Determine the [x, y] coordinate at the center of the cell enclosing the given text.  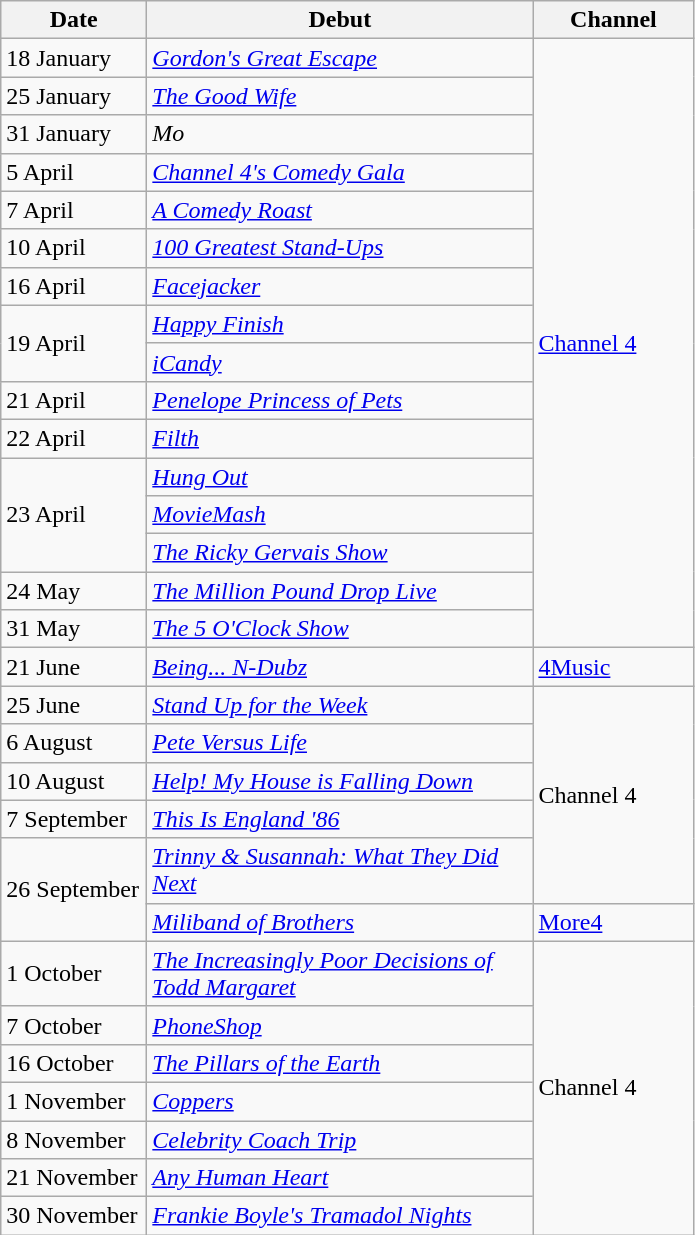
Channel 4's Comedy Gala [340, 172]
10 April [74, 248]
8 November [74, 1139]
More4 [614, 922]
Stand Up for the Week [340, 705]
6 August [74, 743]
18 January [74, 58]
MovieMash [340, 515]
100 Greatest Stand-Ups [340, 248]
Celebrity Coach Trip [340, 1139]
Being... N-Dubz [340, 667]
16 October [74, 1063]
25 January [74, 96]
23 April [74, 515]
Help! My House is Falling Down [340, 781]
Debut [340, 20]
19 April [74, 343]
7 April [74, 210]
Penelope Princess of Pets [340, 400]
Miliband of Brothers [340, 922]
10 August [74, 781]
31 January [74, 134]
The Ricky Gervais Show [340, 553]
Gordon's Great Escape [340, 58]
A Comedy Roast [340, 210]
Date [74, 20]
The Good Wife [340, 96]
Mo [340, 134]
Pete Versus Life [340, 743]
This Is England '86 [340, 819]
The Million Pound Drop Live [340, 591]
iCandy [340, 362]
5 April [74, 172]
21 June [74, 667]
The 5 O'Clock Show [340, 629]
7 October [74, 1025]
21 November [74, 1178]
1 October [74, 974]
Any Human Heart [340, 1178]
22 April [74, 438]
Filth [340, 438]
Facejacker [340, 286]
Coppers [340, 1101]
7 September [74, 819]
The Pillars of the Earth [340, 1063]
Frankie Boyle's Tramadol Nights [340, 1216]
21 April [74, 400]
Hung Out [340, 477]
25 June [74, 705]
30 November [74, 1216]
Trinny & Susannah: What They Did Next [340, 870]
Happy Finish [340, 324]
31 May [74, 629]
The Increasingly Poor Decisions of Todd Margaret [340, 974]
Channel [614, 20]
16 April [74, 286]
PhoneShop [340, 1025]
26 September [74, 890]
1 November [74, 1101]
24 May [74, 591]
4Music [614, 667]
